Provide the [x, y] coordinate of the cell's center where the given text is located.  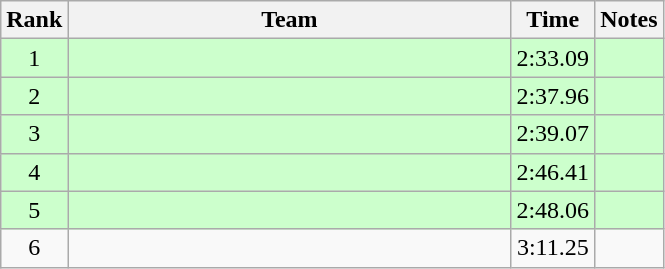
2:39.07 [553, 134]
2:48.06 [553, 210]
Rank [34, 20]
4 [34, 172]
2:33.09 [553, 58]
2:46.41 [553, 172]
Team [290, 20]
2 [34, 96]
3:11.25 [553, 248]
6 [34, 248]
3 [34, 134]
2:37.96 [553, 96]
5 [34, 210]
1 [34, 58]
Notes [629, 20]
Time [553, 20]
